Pinpoint the cell where the given text exists, returning its [x, y] midpoint coordinate. 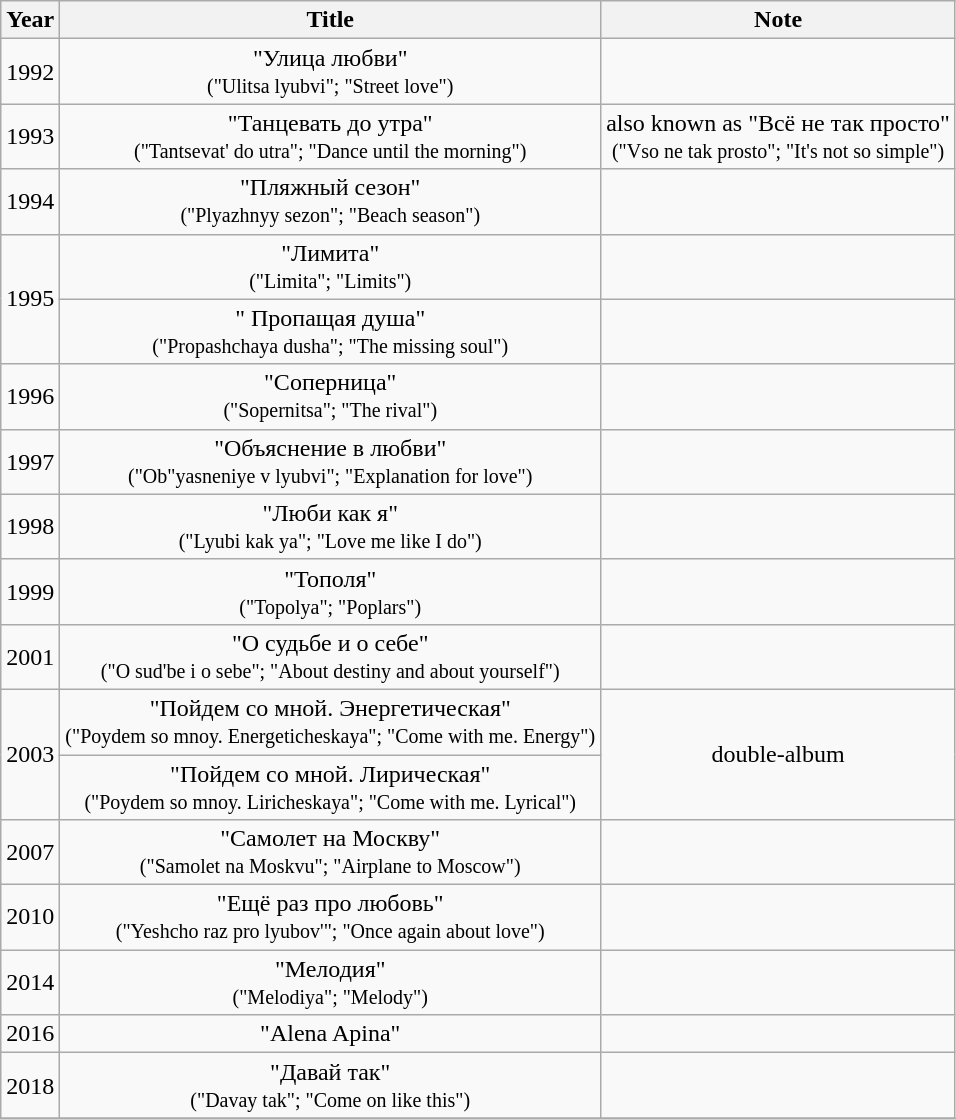
1992 [30, 72]
"Объяснение в любви" ("Ob"yasneniye v lyubvi"; "Explanation for love") [330, 462]
" Пропащая душа" ("Propashchaya dusha"; "The missing soul") [330, 332]
"Самолет на Москву" ("Samolet na Moskvu"; "Airplane to Moscow") [330, 852]
1993 [30, 136]
"Ещё раз про любовь" ("Yeshcho raz pro lyubov'"; "Once again about love") [330, 918]
1994 [30, 202]
also known as "Всё не так просто" ("Vso ne tak prosto"; "It's not so simple") [778, 136]
"Alena Apina" [330, 1034]
1996 [30, 396]
2016 [30, 1034]
1997 [30, 462]
2010 [30, 918]
Note [778, 20]
2018 [30, 1086]
"Лимита" ("Limita"; "Limits") [330, 266]
double-album [778, 754]
"Давай так" ("Davay tak"; "Come on like this") [330, 1086]
"Танцевать до утра" ("Tantsevat' do utra"; "Dance until the morning") [330, 136]
"Пойдем со мной. Лирическая" ("Poydem so mnoy. Liricheskaya"; "Come with me. Lyrical") [330, 786]
"Соперница" ("Sopernitsa"; "The rival") [330, 396]
2001 [30, 656]
Year [30, 20]
"Люби как я" ("Lyubi kak ya"; "Love me like I do") [330, 526]
2007 [30, 852]
2014 [30, 982]
1998 [30, 526]
2003 [30, 754]
"Пляжный сезон" ("Plyazhnyy sezon"; "Beach season") [330, 202]
1995 [30, 299]
"Тополя" ("Topolya"; "Poplars") [330, 592]
"О судьбе и о себе" ("O sud'be i o sebe"; "About destiny and about yourself") [330, 656]
"Улица любви" ("Ulitsa lyubvi"; "Street love") [330, 72]
Title [330, 20]
"Мелодия" ("Melodiya"; "Melody") [330, 982]
1999 [30, 592]
"Пойдем со мной. Энергетическая" ("Poydem so mnoy. Energeticheskaya"; "Come with me. Energy") [330, 722]
